Search for the cell housing the specified text and yield its (X, Y) center coordinate. 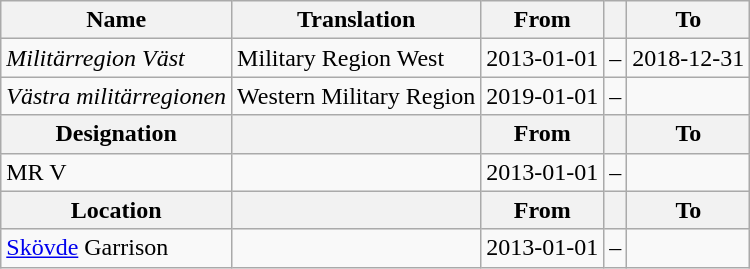
MR V (116, 172)
Västra militärregionen (116, 96)
Translation (356, 20)
Militärregion Väst (116, 58)
Western Military Region (356, 96)
2018-12-31 (688, 58)
Designation (116, 134)
Military Region West (356, 58)
Location (116, 210)
Name (116, 20)
2019-01-01 (542, 96)
Skövde Garrison (116, 248)
